Identify which cell holds the provided text, then report its (x, y) central coordinate. 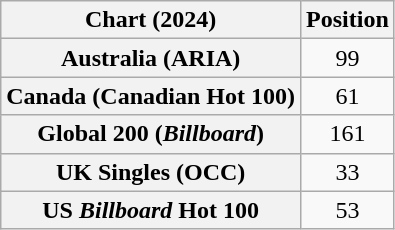
161 (348, 134)
33 (348, 172)
UK Singles (OCC) (151, 172)
99 (348, 58)
Chart (2024) (151, 20)
Australia (ARIA) (151, 58)
Canada (Canadian Hot 100) (151, 96)
53 (348, 210)
61 (348, 96)
US Billboard Hot 100 (151, 210)
Global 200 (Billboard) (151, 134)
Position (348, 20)
